Capture the cell that displays the provided text and extract its [x, y] central coordinate. 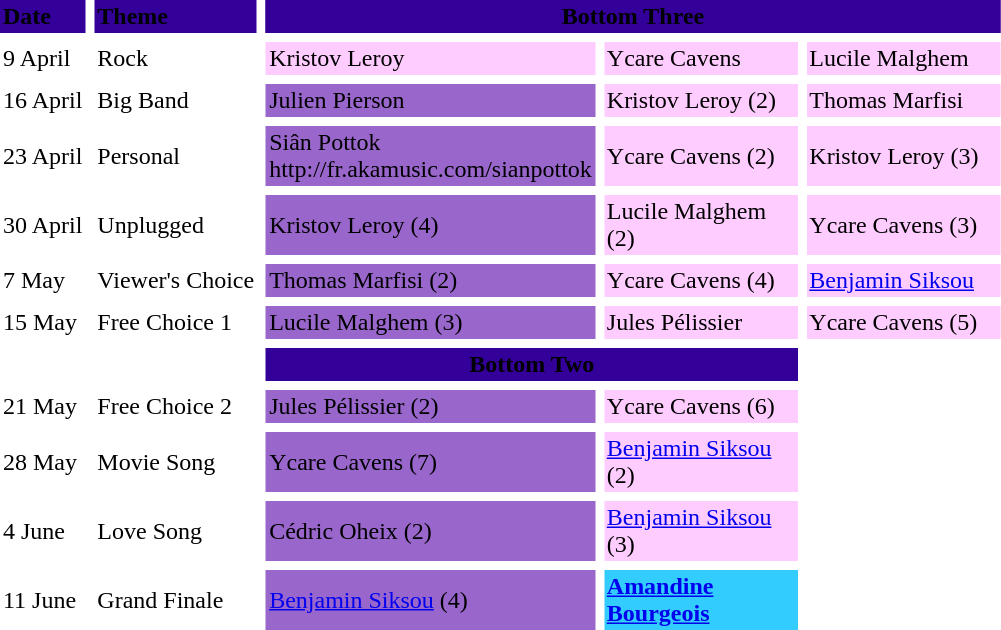
4 June [42, 531]
11 June [42, 600]
Free Choice 2 [176, 406]
Lucile Malghem (3) [430, 322]
Viewer's Choice [176, 280]
Free Choice 1 [176, 322]
Date [42, 16]
Movie Song [176, 462]
Ycare Cavens (6) [701, 406]
30 April [42, 225]
Benjamin Siksou (3) [701, 531]
Ycare Cavens [701, 58]
Ycare Cavens (7) [430, 462]
Personal [176, 156]
Ycare Cavens (2) [701, 156]
Julien Pierson [430, 100]
Kristov Leroy (4) [430, 225]
Unplugged [176, 225]
Rock [176, 58]
Love Song [176, 531]
Lucile Malghem [903, 58]
Benjamin Siksou [903, 280]
Theme [176, 16]
Thomas Marfisi [903, 100]
Bottom Two [532, 364]
Ycare Cavens (4) [701, 280]
Jules Pélissier (2) [430, 406]
Ycare Cavens (5) [903, 322]
7 May [42, 280]
28 May [42, 462]
Benjamin Siksou (4) [430, 600]
Cédric Oheix (2) [430, 531]
15 May [42, 322]
9 April [42, 58]
Benjamin Siksou (2) [701, 462]
Kristov Leroy [430, 58]
16 April [42, 100]
Kristov Leroy (2) [701, 100]
23 April [42, 156]
21 May [42, 406]
Amandine Bourgeois [701, 600]
Kristov Leroy (3) [903, 156]
Ycare Cavens (3) [903, 225]
Big Band [176, 100]
Siân Pottok http://fr.akamusic.com/sianpottok [430, 156]
Bottom Three [633, 16]
Thomas Marfisi (2) [430, 280]
Jules Pélissier [701, 322]
Grand Finale [176, 600]
Lucile Malghem (2) [701, 225]
